Detect which cell encompasses the target text, then output its (x, y) center coordinate. 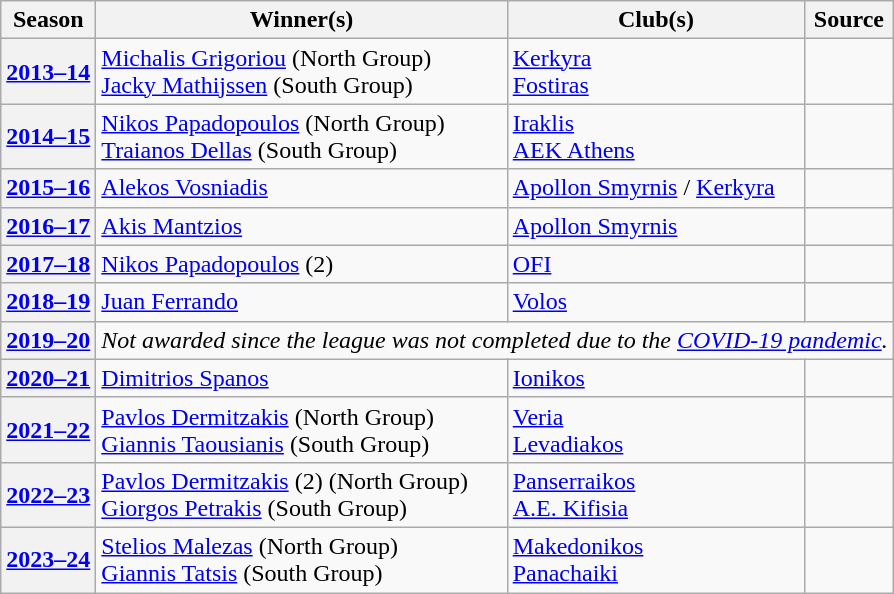
Alekos Vosniadis (302, 188)
Pavlos Dermitzakis (2) (North Group) Giorgos Petrakis (South Group) (302, 494)
2018–19 (48, 302)
IraklisAEK Athens (656, 136)
2017–18 (48, 264)
Not awarded since the league was not completed due to the COVID-19 pandemic. (494, 340)
2022–23 (48, 494)
2023–24 (48, 560)
Dimitrios Spanos (302, 378)
Season (48, 20)
KerkyraFostiras (656, 72)
Stelios Malezas (North Group) Giannis Tatsis (South Group) (302, 560)
Pavlos Dermitzakis (North Group) Giannis Taousianis (South Group) (302, 430)
2020–21 (48, 378)
2013–14 (48, 72)
Apollon Smyrnis (656, 226)
2021–22 (48, 430)
Ionikos (656, 378)
Winner(s) (302, 20)
Akis Mantzios (302, 226)
Apollon Smyrnis / Kerkyra (656, 188)
PanserraikosA.E. Kifisia (656, 494)
2019–20 (48, 340)
MakedonikosPanachaiki (656, 560)
Source (850, 20)
VeriaLevadiakos (656, 430)
2016–17 (48, 226)
Nikos Papadopoulos (2) (302, 264)
Michalis Grigoriou (North Group) Jacky Mathijssen (South Group) (302, 72)
2014–15 (48, 136)
2015–16 (48, 188)
Nikos Papadopoulos (North Group) Traianos Dellas (South Group) (302, 136)
Juan Ferrando (302, 302)
OFI (656, 264)
Volos (656, 302)
Club(s) (656, 20)
